For the text-containing cell, return its midpoint in [x, y] coordinate format. 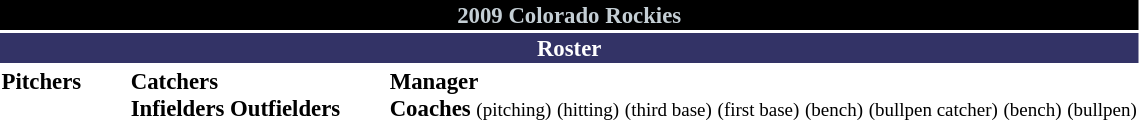
Roster [569, 48]
2009 Colorado Rockies [569, 15]
